Identify which cell holds the provided text, then report its [X, Y] central coordinate. 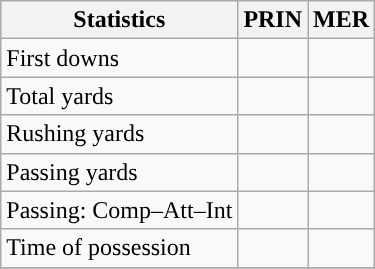
First downs [120, 58]
PRIN [273, 20]
Total yards [120, 96]
Passing yards [120, 172]
Rushing yards [120, 134]
MER [342, 20]
Passing: Comp–Att–Int [120, 210]
Statistics [120, 20]
Time of possession [120, 248]
